Return the (x, y) coordinate for the center point of the cell that contains the specified text.  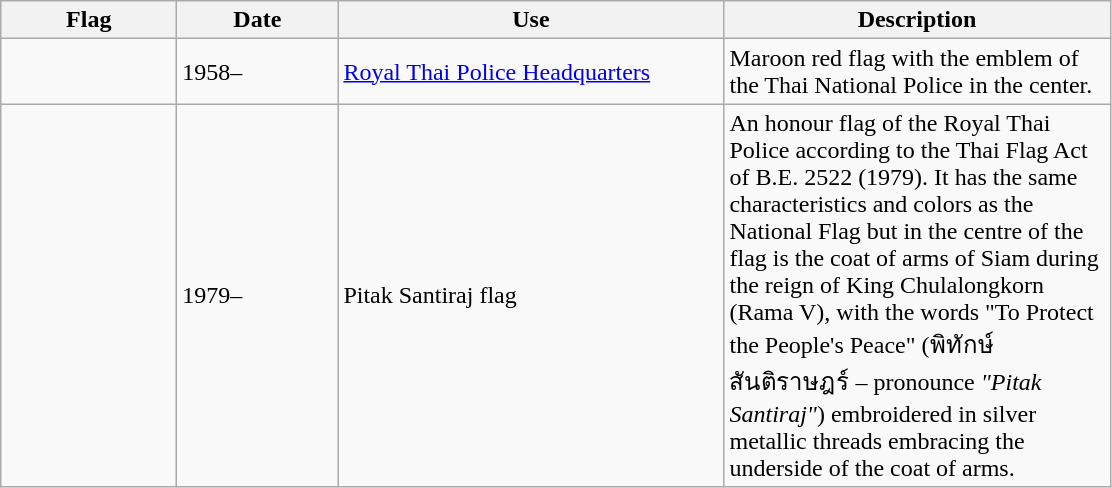
Use (531, 20)
1979– (258, 296)
1958– (258, 72)
Pitak Santiraj flag (531, 296)
Flag (89, 20)
Royal Thai Police Headquarters (531, 72)
Date (258, 20)
Description (917, 20)
Maroon red flag with the emblem of the Thai National Police in the center. (917, 72)
